Pinpoint the cell where the given text exists, returning its (X, Y) midpoint coordinate. 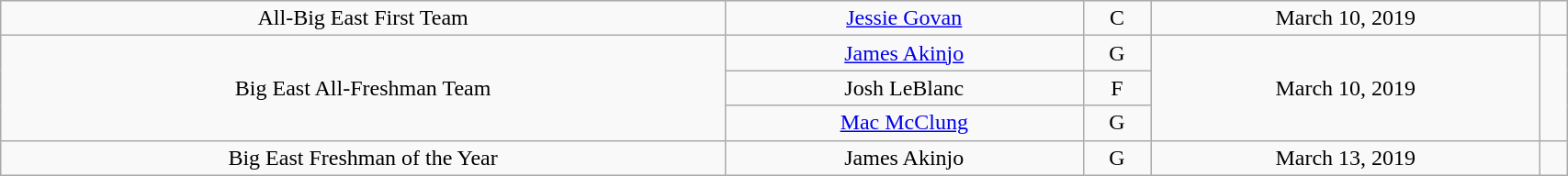
Jessie Govan (904, 18)
Big East Freshman of the Year (364, 158)
All-Big East First Team (364, 18)
C (1117, 18)
Big East All-Freshman Team (364, 88)
F (1117, 88)
Mac McClung (904, 123)
March 13, 2019 (1346, 158)
Josh LeBlanc (904, 88)
